Capture the cell that displays the provided text and extract its (x, y) central coordinate. 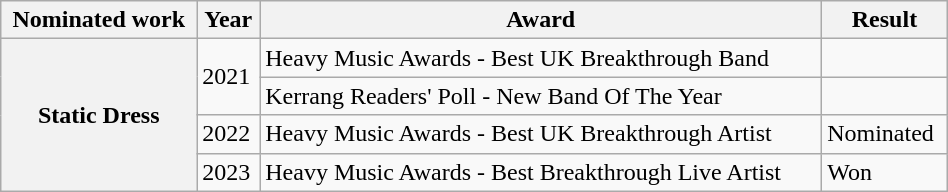
Result (885, 20)
Award (541, 20)
2021 (228, 77)
Static Dress (99, 115)
2023 (228, 172)
2022 (228, 134)
Year (228, 20)
Nominated (885, 134)
Nominated work (99, 20)
Kerrang Readers' Poll - New Band Of The Year (541, 96)
Heavy Music Awards - Best UK Breakthrough Band (541, 58)
Won (885, 172)
Heavy Music Awards - Best UK Breakthrough Artist (541, 134)
Heavy Music Awards - Best Breakthrough Live Artist (541, 172)
